Pinpoint the cell where the given text exists, returning its [X, Y] midpoint coordinate. 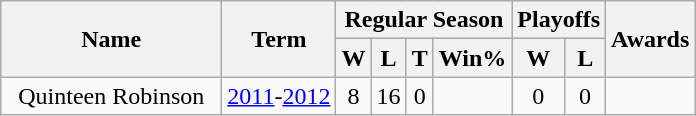
Win% [472, 58]
T [420, 58]
Name [112, 39]
Playoffs [559, 20]
Term [279, 39]
2011-2012 [279, 96]
Quinteen Robinson [112, 96]
16 [388, 96]
8 [354, 96]
Regular Season [424, 20]
Awards [650, 39]
